Locate the cell with the specified text and output its [x, y] center coordinate. 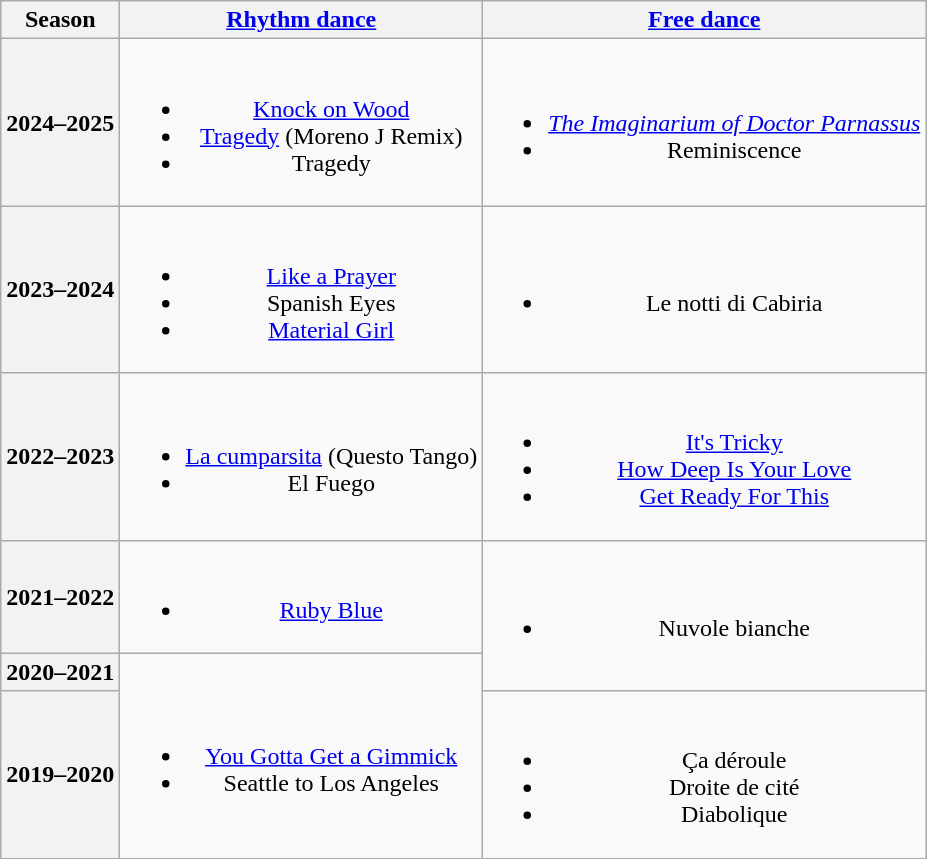
2022–2023 [60, 456]
The Imaginarium of Doctor Parnassus Reminiscence [704, 122]
2024–2025 [60, 122]
2019–2020 [60, 774]
Le notti di Cabiria [704, 290]
Knock on Wood Tragedy (Moreno J Remix)Tragedy [302, 122]
It's Tricky How Deep Is Your Love Get Ready For This [704, 456]
Season [60, 20]
2020–2021 [60, 672]
2023–2024 [60, 290]
Ça dérouleDroite de citéDiabolique [704, 774]
Nuvole bianche [704, 616]
Rhythm dance [302, 20]
Like a PrayerSpanish EyesMaterial Girl [302, 290]
2021–2022 [60, 596]
La cumparsita (Questo Tango) El Fuego [302, 456]
You Gotta Get a Gimmick Seattle to Los Angeles [302, 756]
Ruby Blue [302, 596]
Free dance [704, 20]
